Find where the given text appears and provide that cell's center as (X, Y) coordinate. 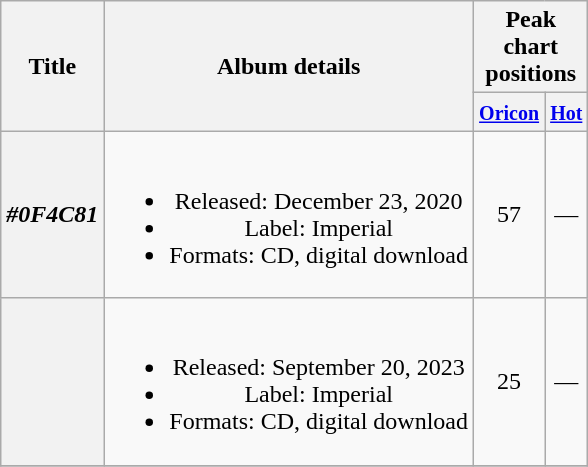
Peak chart positions (531, 47)
Released: September 20, 2023Label: ImperialFormats: CD, digital download (289, 382)
Title (52, 66)
25 (510, 382)
#0F4C81 (52, 214)
Album details (289, 66)
Released: December 23, 2020Label: ImperialFormats: CD, digital download (289, 214)
Oricon (510, 112)
Hot (566, 112)
57 (510, 214)
